Output the (x, y) coordinate of the center of the cell containing the given text.  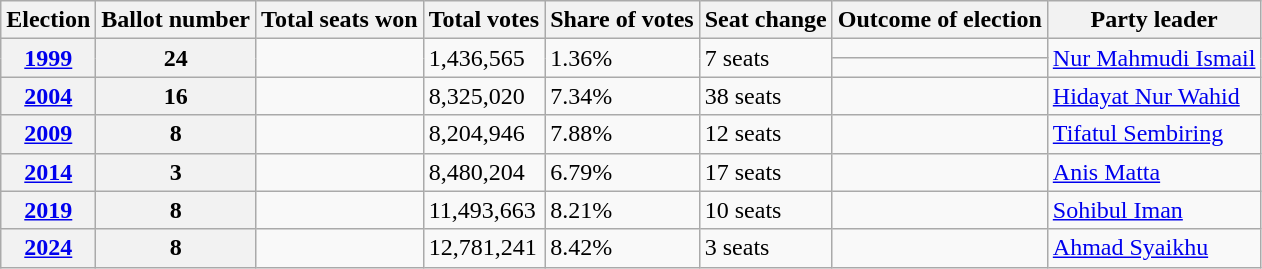
2024 (48, 248)
8.21% (622, 210)
7.34% (622, 96)
Tifatul Sembiring (1154, 134)
17 seats (766, 172)
2009 (48, 134)
1999 (48, 58)
38 seats (766, 96)
Election (48, 20)
Total votes (484, 20)
11,493,663 (484, 210)
10 seats (766, 210)
24 (176, 58)
Total seats won (340, 20)
3 seats (766, 248)
Seat change (766, 20)
7 seats (766, 58)
6.79% (622, 172)
1.36% (622, 58)
2004 (48, 96)
Nur Mahmudi Ismail (1154, 58)
Share of votes (622, 20)
12 seats (766, 134)
8,204,946 (484, 134)
8.42% (622, 248)
Ballot number (176, 20)
Anis Matta (1154, 172)
12,781,241 (484, 248)
16 (176, 96)
7.88% (622, 134)
2014 (48, 172)
8,325,020 (484, 96)
Outcome of election (940, 20)
2019 (48, 210)
3 (176, 172)
1,436,565 (484, 58)
Ahmad Syaikhu (1154, 248)
Sohibul Iman (1154, 210)
8,480,204 (484, 172)
Party leader (1154, 20)
Hidayat Nur Wahid (1154, 96)
